Capture the cell that displays the provided text and extract its [X, Y] central coordinate. 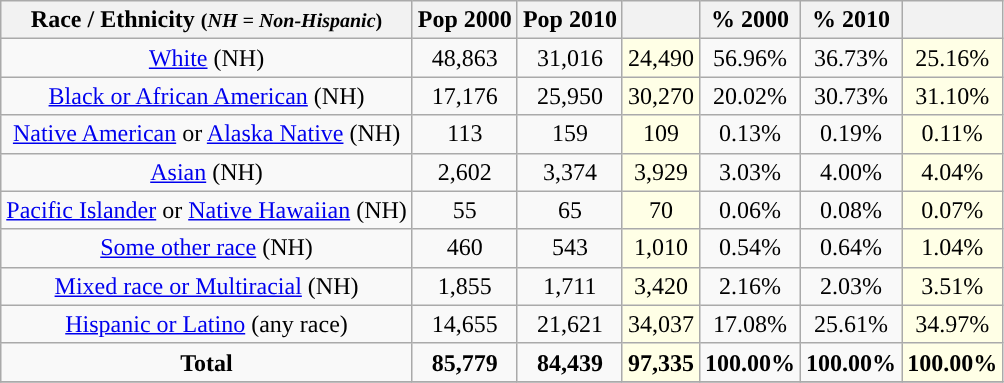
2,602 [464, 172]
Native American or Alaska Native (NH) [207, 134]
Total [207, 362]
1,711 [570, 286]
30.73% [852, 96]
3,929 [660, 172]
25,950 [570, 96]
17,176 [464, 96]
2.03% [852, 286]
56.96% [750, 58]
14,655 [464, 324]
113 [464, 134]
70 [660, 210]
31.10% [952, 96]
Some other race (NH) [207, 248]
Race / Ethnicity (NH = Non-Hispanic) [207, 20]
Mixed race or Multiracial (NH) [207, 286]
White (NH) [207, 58]
2.16% [750, 286]
24,490 [660, 58]
0.54% [750, 248]
36.73% [852, 58]
Pop 2010 [570, 20]
84,439 [570, 362]
0.07% [952, 210]
30,270 [660, 96]
1,010 [660, 248]
Pacific Islander or Native Hawaiian (NH) [207, 210]
3,420 [660, 286]
109 [660, 134]
31,016 [570, 58]
20.02% [750, 96]
1.04% [952, 248]
159 [570, 134]
% 2000 [750, 20]
0.08% [852, 210]
3,374 [570, 172]
34.97% [952, 324]
4.00% [852, 172]
55 [464, 210]
0.06% [750, 210]
3.51% [952, 286]
Hispanic or Latino (any race) [207, 324]
460 [464, 248]
4.04% [952, 172]
0.13% [750, 134]
34,037 [660, 324]
1,855 [464, 286]
25.61% [852, 324]
48,863 [464, 58]
543 [570, 248]
3.03% [750, 172]
Asian (NH) [207, 172]
97,335 [660, 362]
21,621 [570, 324]
85,779 [464, 362]
Pop 2000 [464, 20]
Black or African American (NH) [207, 96]
0.11% [952, 134]
65 [570, 210]
0.64% [852, 248]
25.16% [952, 58]
% 2010 [852, 20]
17.08% [750, 324]
0.19% [852, 134]
